Search for the cell housing the specified text and yield its [x, y] center coordinate. 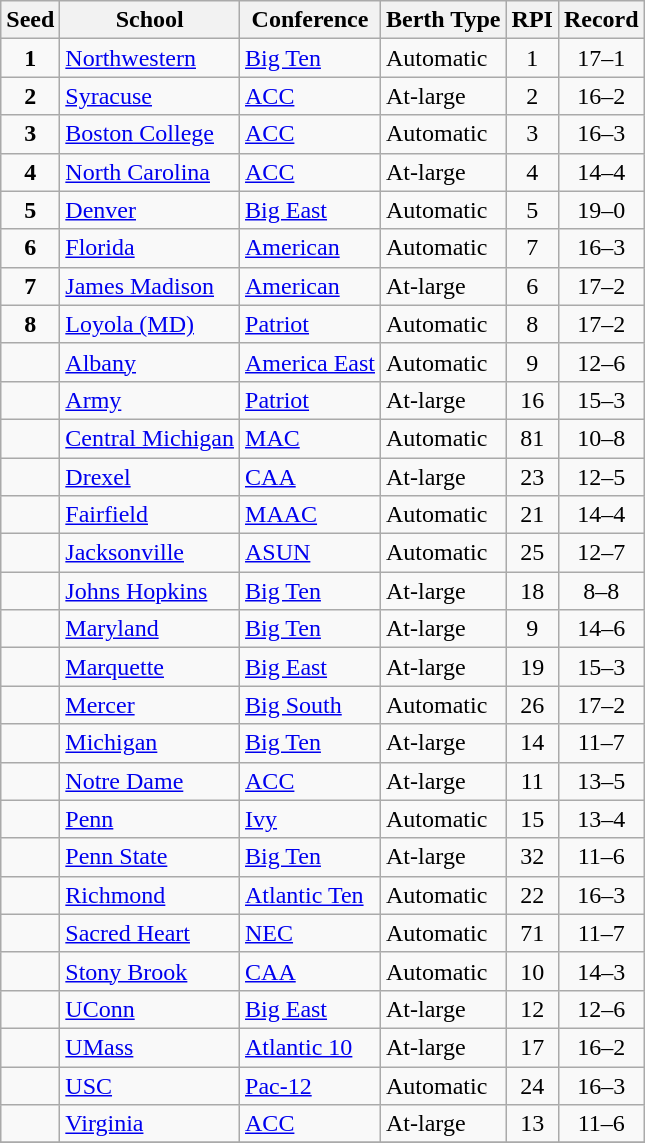
Record [601, 20]
Penn [150, 819]
Sacred Heart [150, 933]
RPI [532, 20]
Virginia [150, 1124]
James Madison [150, 286]
Fairfield [150, 515]
Drexel [150, 477]
Army [150, 400]
26 [532, 705]
Berth Type [444, 20]
18 [532, 591]
Denver [150, 210]
11 [532, 781]
17 [532, 1047]
Atlantic Ten [310, 895]
Loyola (MD) [150, 324]
MAC [310, 438]
12 [532, 1009]
MAAC [310, 515]
14–3 [601, 971]
Stony Brook [150, 971]
School [150, 20]
17–1 [601, 58]
Michigan [150, 743]
UConn [150, 1009]
25 [532, 553]
71 [532, 933]
19–0 [601, 210]
Florida [150, 248]
Richmond [150, 895]
19 [532, 667]
16 [532, 400]
Pac-12 [310, 1085]
14–6 [601, 629]
Mercer [150, 705]
USC [150, 1085]
Seed [30, 20]
Albany [150, 362]
10–8 [601, 438]
21 [532, 515]
America East [310, 362]
Northwestern [150, 58]
Conference [310, 20]
32 [532, 857]
13–5 [601, 781]
12–5 [601, 477]
North Carolina [150, 172]
UMass [150, 1047]
Boston College [150, 134]
14 [532, 743]
10 [532, 971]
15 [532, 819]
Jacksonville [150, 553]
81 [532, 438]
Marquette [150, 667]
Notre Dame [150, 781]
Syracuse [150, 96]
12–7 [601, 553]
Maryland [150, 629]
Big South [310, 705]
Penn State [150, 857]
Johns Hopkins [150, 591]
23 [532, 477]
13 [532, 1124]
13–4 [601, 819]
Ivy [310, 819]
24 [532, 1085]
8–8 [601, 591]
Atlantic 10 [310, 1047]
NEC [310, 933]
Central Michigan [150, 438]
22 [532, 895]
ASUN [310, 553]
